Return (X, Y) of the center of cell containing provided text 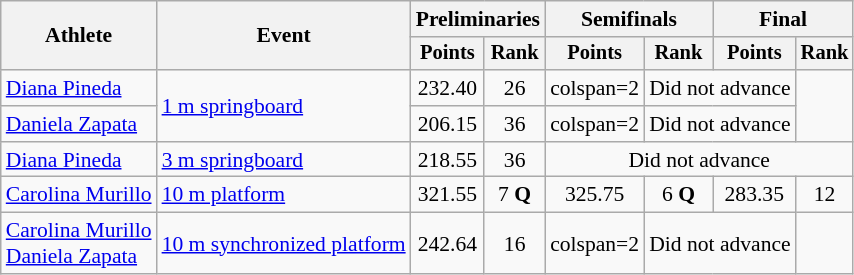
12 (825, 195)
206.15 (448, 124)
10 m synchronized platform (284, 244)
Event (284, 36)
3 m springboard (284, 160)
218.55 (448, 160)
Semifinals (629, 19)
Carolina MurilloDaniela Zapata (79, 244)
232.40 (448, 88)
325.75 (594, 195)
6 Q (678, 195)
16 (514, 244)
Preliminaries (478, 19)
Athlete (79, 36)
Carolina Murillo (79, 195)
Daniela Zapata (79, 124)
26 (514, 88)
242.64 (448, 244)
7 Q (514, 195)
283.35 (754, 195)
10 m platform (284, 195)
321.55 (448, 195)
1 m springboard (284, 106)
Final (784, 19)
